Detect which cell encompasses the target text, then output its [X, Y] center coordinate. 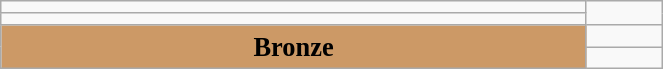
Bronze [294, 46]
